Pinpoint the cell where the given text exists, returning its (x, y) midpoint coordinate. 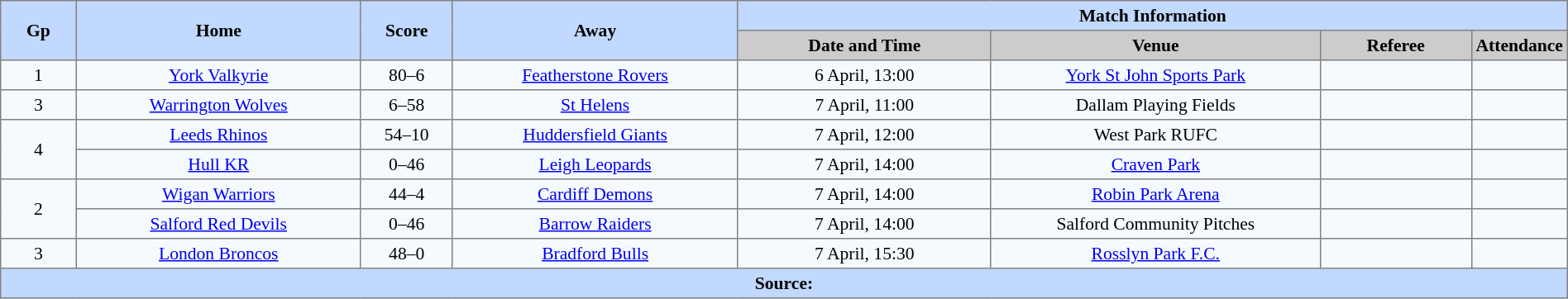
Dallam Playing Fields (1155, 105)
Featherstone Rovers (595, 75)
Bradford Bulls (595, 254)
4 (38, 149)
6–58 (406, 105)
Referee (1396, 45)
Attendance (1519, 45)
Craven Park (1155, 164)
1 (38, 75)
2 (38, 209)
Leeds Rhinos (218, 135)
Home (218, 31)
Source: (784, 283)
Away (595, 31)
Robin Park Arena (1155, 194)
Barrow Raiders (595, 224)
Huddersfield Giants (595, 135)
Cardiff Demons (595, 194)
6 April, 13:00 (864, 75)
Gp (38, 31)
West Park RUFC (1155, 135)
7 April, 15:30 (864, 254)
Rosslyn Park F.C. (1155, 254)
London Broncos (218, 254)
Salford Community Pitches (1155, 224)
7 April, 11:00 (864, 105)
St Helens (595, 105)
7 April, 12:00 (864, 135)
Score (406, 31)
York St John Sports Park (1155, 75)
54–10 (406, 135)
48–0 (406, 254)
Hull KR (218, 164)
80–6 (406, 75)
Leigh Leopards (595, 164)
York Valkyrie (218, 75)
Date and Time (864, 45)
Salford Red Devils (218, 224)
Wigan Warriors (218, 194)
44–4 (406, 194)
Venue (1155, 45)
Warrington Wolves (218, 105)
Match Information (1153, 16)
